Return the (x, y) coordinate for the center point of the cell that contains the specified text.  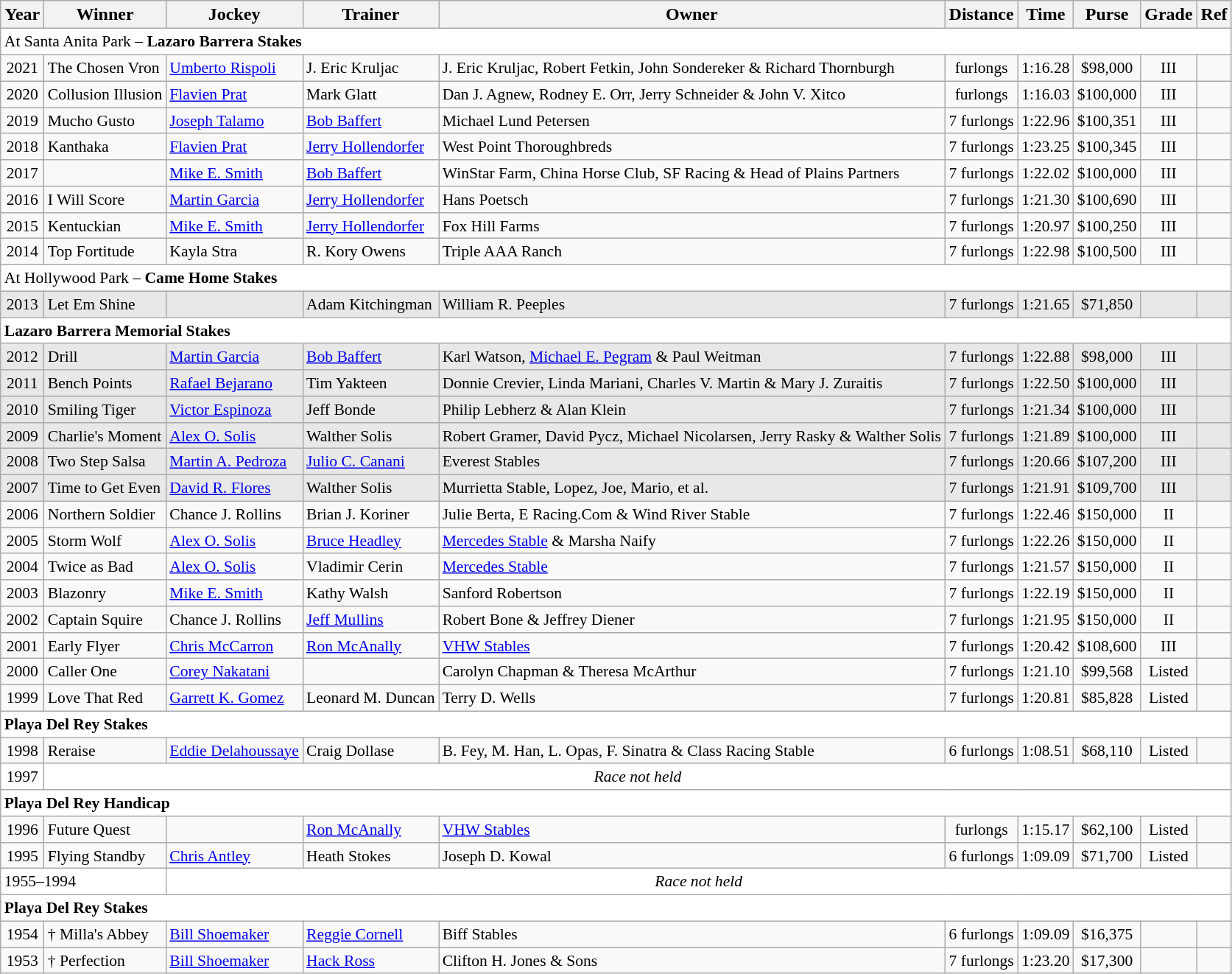
2014 (22, 252)
Grade (1169, 15)
1:16.28 (1046, 68)
Kentuckian (105, 225)
Heath Stokes (371, 855)
2000 (22, 672)
Dan J. Agnew, Rodney E. Orr, Jerry Schneider & John V. Xitco (692, 94)
West Point Thoroughbreds (692, 147)
Tim Yakteen (371, 383)
Hans Poetsch (692, 200)
Chris McCarron (234, 645)
Time (1046, 15)
1:15.17 (1046, 830)
1:20.81 (1046, 698)
1:22.50 (1046, 383)
At Hollywood Park – Came Home Stakes (616, 278)
1:21.10 (1046, 672)
$107,200 (1108, 462)
1:20.42 (1046, 645)
Jeff Bonde (371, 410)
2010 (22, 410)
Donnie Crevier, Linda Mariani, Charles V. Martin & Mary J. Zuraitis (692, 383)
Storm Wolf (105, 541)
1:21.95 (1046, 620)
Blazonry (105, 593)
$17,300 (1108, 961)
Leonard M. Duncan (371, 698)
Robert Gramer, David Pycz, Michael Nicolarsen, Jerry Rasky & Walther Solis (692, 435)
2004 (22, 567)
1:21.89 (1046, 435)
1:16.03 (1046, 94)
Vladimir Cerin (371, 567)
2001 (22, 645)
Twice as Bad (105, 567)
Karl Watson, Michael E. Pegram & Paul Weitman (692, 357)
1996 (22, 830)
1:22.98 (1046, 252)
1:21.34 (1046, 410)
Julie Berta, E Racing.Com & Wind River Stable (692, 514)
Owner (692, 15)
1953 (22, 961)
Clifton H. Jones & Sons (692, 961)
Craig Dollase (371, 751)
$100,351 (1108, 121)
Future Quest (105, 830)
Reggie Cornell (371, 934)
2019 (22, 121)
$99,568 (1108, 672)
Kanthaka (105, 147)
Brian J. Koriner (371, 514)
Kathy Walsh (371, 593)
Reraise (105, 751)
2011 (22, 383)
Early Flyer (105, 645)
Playa Del Rey Handicap (616, 803)
Mucho Gusto (105, 121)
Flying Standby (105, 855)
Everest Stables (692, 462)
1:08.51 (1046, 751)
$108,600 (1108, 645)
2009 (22, 435)
1:20.97 (1046, 225)
1998 (22, 751)
Top Fortitude (105, 252)
Joseph D. Kowal (692, 855)
Victor Espinoza (234, 410)
Fox Hill Farms (692, 225)
$100,345 (1108, 147)
WinStar Farm, China Horse Club, SF Racing & Head of Plains Partners (692, 173)
I Will Score (105, 200)
$109,700 (1108, 488)
Julio C. Canani (371, 462)
Distance (981, 15)
2015 (22, 225)
Mercedes Stable (692, 567)
2013 (22, 304)
2007 (22, 488)
1:20.66 (1046, 462)
2021 (22, 68)
Northern Soldier (105, 514)
Lazaro Barrera Memorial Stakes (616, 331)
$71,700 (1108, 855)
Biff Stables (692, 934)
Triple AAA Ranch (692, 252)
Joseph Talamo (234, 121)
2002 (22, 620)
Michael Lund Petersen (692, 121)
2008 (22, 462)
$16,375 (1108, 934)
† Milla's Abbey (105, 934)
Purse (1108, 15)
Eddie Delahoussaye (234, 751)
1955–1994 (83, 882)
2016 (22, 200)
J. Eric Kruljac (371, 68)
2017 (22, 173)
Mark Glatt (371, 94)
1:22.02 (1046, 173)
1:21.30 (1046, 200)
1:22.19 (1046, 593)
2012 (22, 357)
1:23.25 (1046, 147)
Jeff Mullins (371, 620)
Drill (105, 357)
† Perfection (105, 961)
William R. Peeples (692, 304)
2006 (22, 514)
$85,828 (1108, 698)
1999 (22, 698)
Ref (1214, 15)
Two Step Salsa (105, 462)
Let Em Shine (105, 304)
Time to Get Even (105, 488)
J. Eric Kruljac, Robert Fetkin, John Sondereker & Richard Thornburgh (692, 68)
Winner (105, 15)
Martin A. Pedroza (234, 462)
1:21.65 (1046, 304)
$68,110 (1108, 751)
Garrett K. Gomez (234, 698)
Trainer (371, 15)
1995 (22, 855)
Jockey (234, 15)
Robert Bone & Jeffrey Diener (692, 620)
$100,500 (1108, 252)
R. Kory Owens (371, 252)
Umberto Rispoli (234, 68)
Love That Red (105, 698)
Charlie's Moment (105, 435)
2020 (22, 94)
Collusion Illusion (105, 94)
1:22.26 (1046, 541)
Kayla Stra (234, 252)
$100,250 (1108, 225)
1:21.57 (1046, 567)
1:21.91 (1046, 488)
B. Fey, M. Han, L. Opas, F. Sinatra & Class Racing Stable (692, 751)
1997 (22, 777)
1:22.96 (1046, 121)
$62,100 (1108, 830)
Bench Points (105, 383)
Carolyn Chapman & Theresa McArthur (692, 672)
Chris Antley (234, 855)
Caller One (105, 672)
2005 (22, 541)
2018 (22, 147)
1:23.20 (1046, 961)
Terry D. Wells (692, 698)
1:22.46 (1046, 514)
Year (22, 15)
Smiling Tiger (105, 410)
Rafael Bejarano (234, 383)
Philip Lebherz & Alan Klein (692, 410)
Murrietta Stable, Lopez, Joe, Mario, et al. (692, 488)
At Santa Anita Park – Lazaro Barrera Stakes (616, 42)
Adam Kitchingman (371, 304)
$100,690 (1108, 200)
1:22.88 (1046, 357)
Captain Squire (105, 620)
Corey Nakatani (234, 672)
$71,850 (1108, 304)
The Chosen Vron (105, 68)
2003 (22, 593)
Mercedes Stable & Marsha Naify (692, 541)
David R. Flores (234, 488)
Sanford Robertson (692, 593)
Bruce Headley (371, 541)
1954 (22, 934)
Hack Ross (371, 961)
